Provide the (X, Y) coordinate of the cell's center where the given text is located.  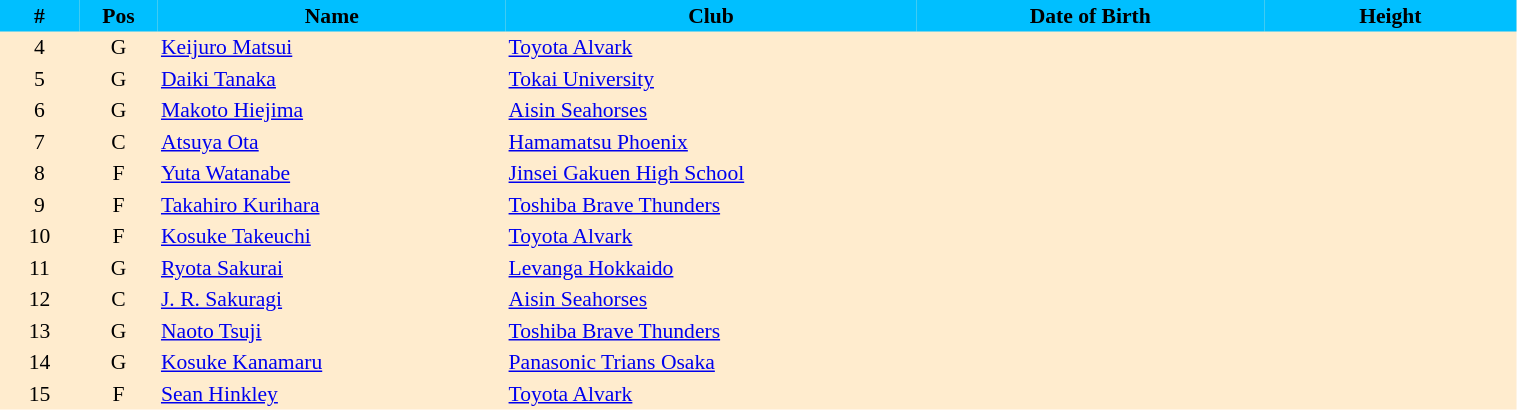
15 (40, 394)
Kosuke Kanamaru (332, 362)
Atsuya Ota (332, 142)
10 (40, 236)
14 (40, 362)
9 (40, 205)
Takahiro Kurihara (332, 205)
Keijuro Matsui (332, 48)
Naoto Tsuji (332, 331)
11 (40, 268)
Pos (118, 16)
Date of Birth (1090, 16)
Hamamatsu Phoenix (712, 142)
Tokai University (712, 79)
Makoto Hiejima (332, 110)
Panasonic Trians Osaka (712, 362)
8 (40, 174)
# (40, 16)
Ryota Sakurai (332, 268)
Levanga Hokkaido (712, 268)
12 (40, 300)
4 (40, 48)
5 (40, 79)
Name (332, 16)
Height (1390, 16)
7 (40, 142)
Sean Hinkley (332, 394)
J. R. Sakuragi (332, 300)
13 (40, 331)
6 (40, 110)
Yuta Watanabe (332, 174)
Club (712, 16)
Jinsei Gakuen High School (712, 174)
Daiki Tanaka (332, 79)
Kosuke Takeuchi (332, 236)
